Provide the [X, Y] coordinate of the cell's center where the given text is located.  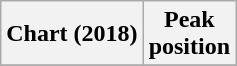
Chart (2018) [72, 34]
Peakposition [189, 34]
